For the text-containing cell, return its midpoint in [X, Y] coordinate format. 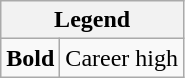
Bold [30, 58]
Legend [92, 20]
Career high [122, 58]
